Pinpoint the cell where the given text exists, returning its (X, Y) midpoint coordinate. 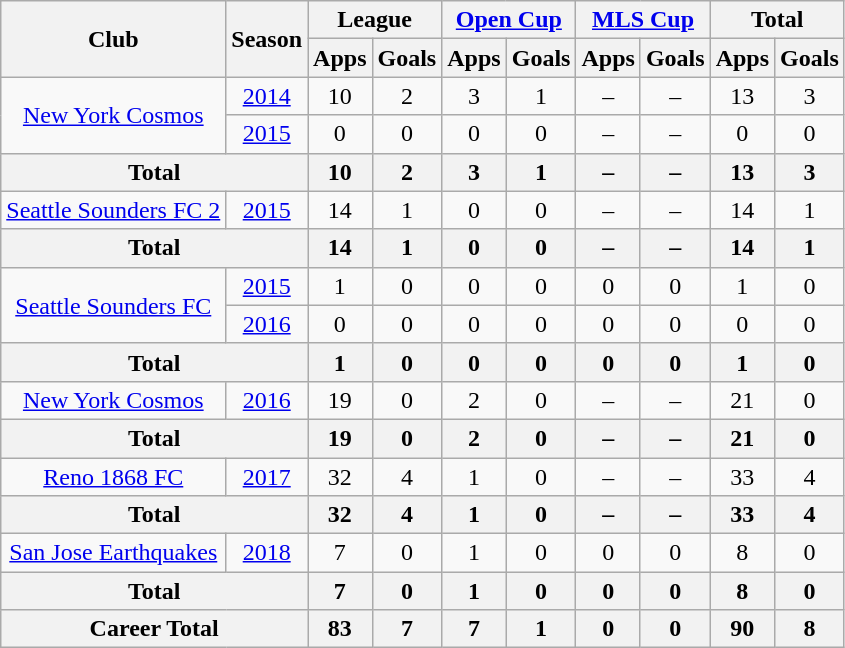
Club (114, 39)
Reno 1868 FC (114, 477)
MLS Cup (643, 20)
90 (742, 629)
2017 (267, 477)
San Jose Earthquakes (114, 553)
Season (267, 39)
2014 (267, 96)
Career Total (154, 629)
2018 (267, 553)
Open Cup (509, 20)
League (375, 20)
Seattle Sounders FC 2 (114, 210)
Seattle Sounders FC (114, 305)
83 (340, 629)
